For the text-containing cell, return its midpoint in [X, Y] coordinate format. 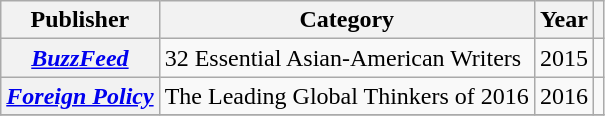
The Leading Global Thinkers of 2016 [346, 96]
Publisher [80, 20]
2016 [564, 96]
2015 [564, 58]
Category [346, 20]
Year [564, 20]
32 Essential Asian-American Writers [346, 58]
Foreign Policy [80, 96]
BuzzFeed [80, 58]
